Capture the cell that displays the provided text and extract its [X, Y] central coordinate. 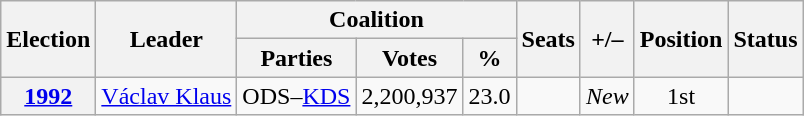
1992 [48, 96]
Coalition [376, 20]
New [607, 96]
Position [681, 39]
Votes [410, 58]
2,200,937 [410, 96]
Václav Klaus [166, 96]
Status [766, 39]
1st [681, 96]
Leader [166, 39]
Parties [296, 58]
Seats [548, 39]
ODS–KDS [296, 96]
% [490, 58]
+/– [607, 39]
23.0 [490, 96]
Election [48, 39]
